Provide the [X, Y] coordinate of the cell's center where the given text is located.  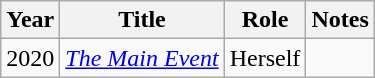
Year [30, 20]
Notes [340, 20]
The Main Event [142, 58]
2020 [30, 58]
Role [265, 20]
Title [142, 20]
Herself [265, 58]
